Detect which cell encompasses the target text, then output its (x, y) center coordinate. 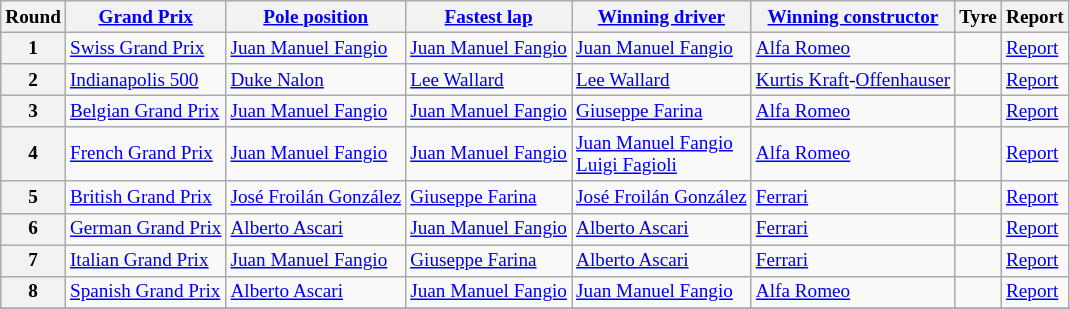
Fastest lap (489, 17)
French Grand Prix (146, 154)
6 (34, 229)
British Grand Prix (146, 197)
Round (34, 17)
Spanish Grand Prix (146, 292)
Juan Manuel Fangio Luigi Fagioli (662, 154)
Swiss Grand Prix (146, 48)
Grand Prix (146, 17)
Belgian Grand Prix (146, 111)
2 (34, 80)
Indianapolis 500 (146, 80)
7 (34, 261)
5 (34, 197)
3 (34, 111)
Tyre (978, 17)
4 (34, 154)
Winning driver (662, 17)
Duke Nalon (316, 80)
1 (34, 48)
Pole position (316, 17)
Winning constructor (852, 17)
Kurtis Kraft-Offenhauser (852, 80)
Italian Grand Prix (146, 261)
8 (34, 292)
German Grand Prix (146, 229)
